Return the [X, Y] coordinate for the center point of the cell that contains the specified text.  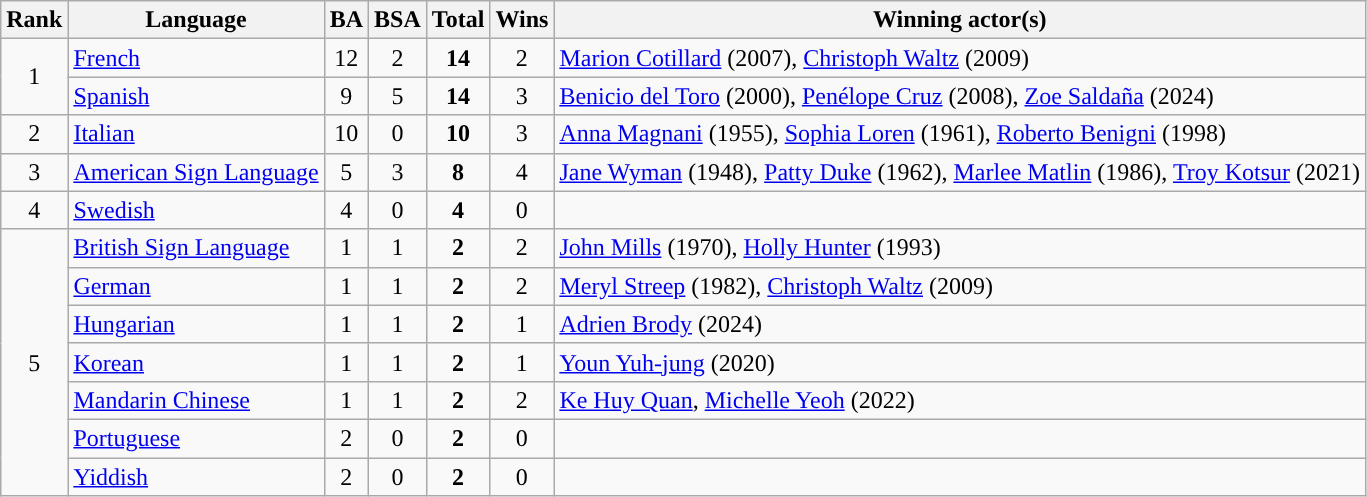
Portuguese [196, 438]
Winning actor(s) [960, 20]
Ke Huy Quan, Michelle Yeoh (2022) [960, 400]
BA [346, 20]
Swedish [196, 210]
British Sign Language [196, 248]
Korean [196, 362]
Jane Wyman (1948), Patty Duke (1962), Marlee Matlin (1986), Troy Kotsur (2021) [960, 172]
Youn Yuh-jung (2020) [960, 362]
Spanish [196, 96]
Anna Magnani (1955), Sophia Loren (1961), Roberto Benigni (1998) [960, 134]
Marion Cotillard (2007), Christoph Waltz (2009) [960, 58]
BSA [398, 20]
French [196, 58]
Wins [522, 20]
Yiddish [196, 477]
12 [346, 58]
Language [196, 20]
John Mills (1970), Holly Hunter (1993) [960, 248]
Meryl Streep (1982), Christoph Waltz (2009) [960, 286]
German [196, 286]
Benicio del Toro (2000), Penélope Cruz (2008), Zoe Saldaña (2024) [960, 96]
Hungarian [196, 324]
8 [458, 172]
Italian [196, 134]
9 [346, 96]
Total [458, 20]
Mandarin Chinese [196, 400]
Rank [34, 20]
Adrien Brody (2024) [960, 324]
American Sign Language [196, 172]
